For the text-containing cell, return its midpoint in [X, Y] coordinate format. 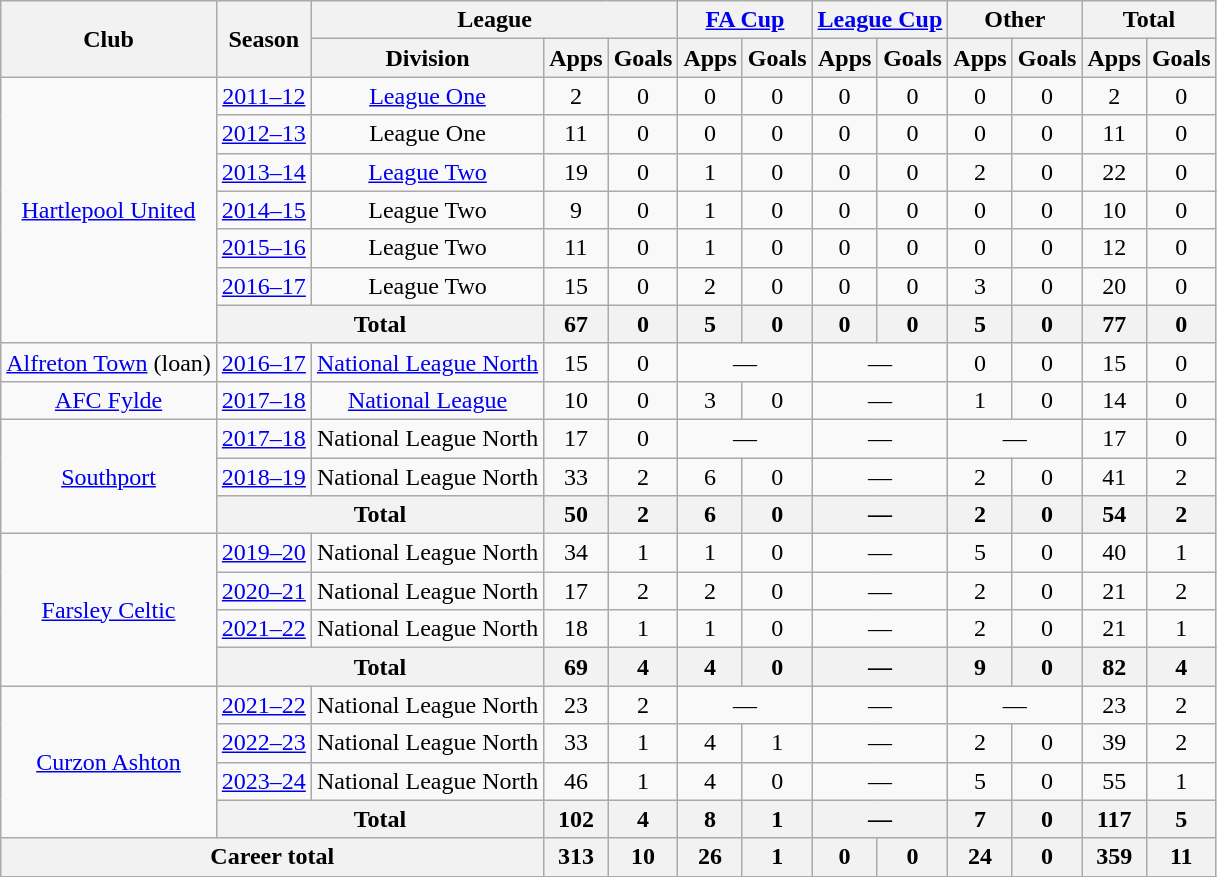
Club [109, 39]
Farsley Celtic [109, 610]
Other [1015, 20]
7 [980, 819]
67 [576, 324]
2011–12 [264, 96]
National League [427, 400]
Curzon Ashton [109, 762]
82 [1114, 667]
20 [1114, 286]
Alfreton Town (loan) [109, 362]
2022–23 [264, 743]
26 [710, 857]
19 [576, 172]
2020–21 [264, 591]
55 [1114, 781]
50 [576, 515]
Career total [272, 857]
Division [427, 58]
League Cup [880, 20]
2019–20 [264, 553]
8 [710, 819]
2015–16 [264, 248]
54 [1114, 515]
Season [264, 39]
2014–15 [264, 210]
2012–13 [264, 134]
39 [1114, 743]
22 [1114, 172]
117 [1114, 819]
Hartlepool United [109, 210]
69 [576, 667]
24 [980, 857]
League [494, 20]
102 [576, 819]
12 [1114, 248]
FA Cup [745, 20]
18 [576, 629]
359 [1114, 857]
2013–14 [264, 172]
40 [1114, 553]
2018–19 [264, 477]
313 [576, 857]
14 [1114, 400]
Southport [109, 476]
77 [1114, 324]
34 [576, 553]
2023–24 [264, 781]
46 [576, 781]
41 [1114, 477]
AFC Fylde [109, 400]
